Capture the cell that displays the provided text and extract its [X, Y] central coordinate. 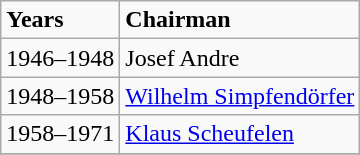
1946–1948 [60, 58]
Chairman [240, 20]
Klaus Scheufelen [240, 134]
Josef Andre [240, 58]
1958–1971 [60, 134]
Wilhelm Simpfendörfer [240, 96]
Years [60, 20]
1948–1958 [60, 96]
